Capture the cell that displays the provided text and extract its [x, y] central coordinate. 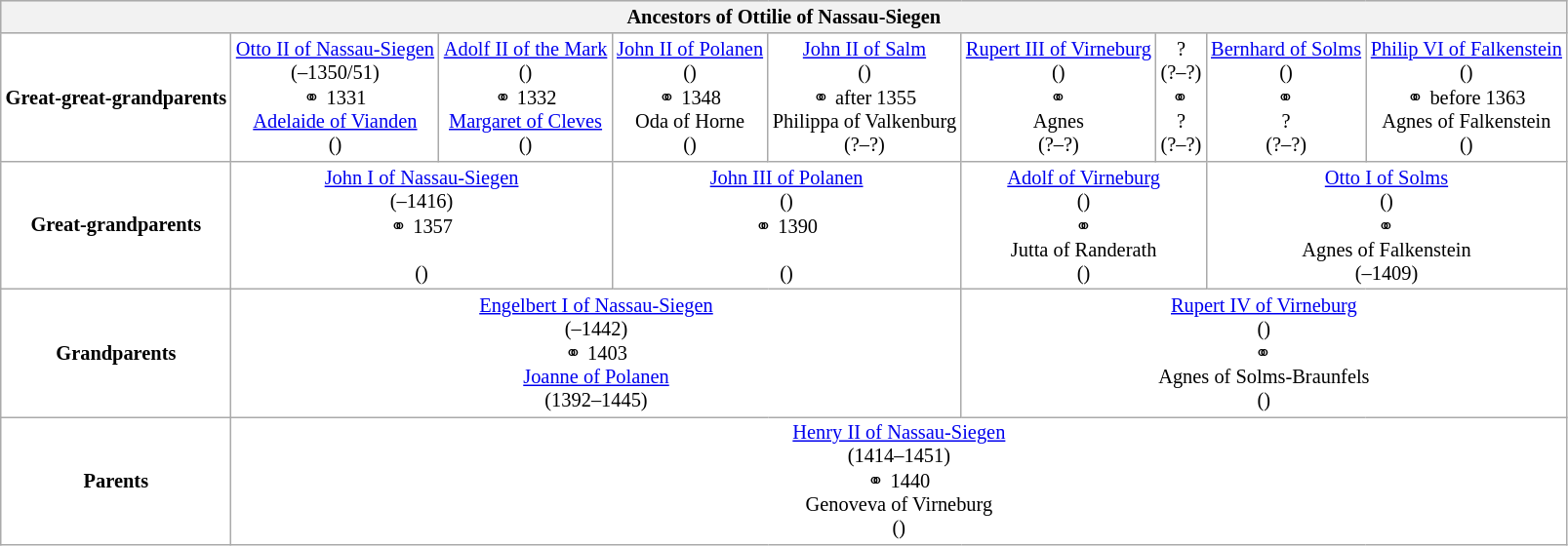
Ancestors of Ottilie of Nassau-Siegen [784, 17]
Otto II of Nassau-Siegen(–1350/51)⚭ 1331Adelaide of Vianden() [336, 97]
Otto I of Solms()⚭Agnes of Falkenstein(–1409) [1387, 224]
Great-great-grandparents [116, 97]
Engelbert I of Nassau-Siegen(–1442)⚭ 1403Joanne of Polanen(1392–1445) [596, 353]
Parents [116, 480]
Rupert III of Virneburg()⚭Agnes(?–?) [1059, 97]
Rupert IV of Virneburg()⚭Agnes of Solms-Braunfels() [1265, 353]
Philip VI of Falkenstein()⚭ before 1363Agnes of Falkenstein() [1467, 97]
John I of Nassau-Siegen(–1416)⚭ 1357() [422, 224]
Grandparents [116, 353]
John II of Polanen()⚭ 1348Oda of Horne() [690, 97]
?(?–?)⚭?(?–?) [1182, 97]
Bernhard of Solms()⚭?(?–?) [1286, 97]
John III of Polanen()⚭ 1390() [786, 224]
John II of Salm()⚭ after 1355Philippa of Valkenburg(?–?) [864, 97]
Great-grandparents [116, 224]
Adolf II of the Mark()⚭ 1332Margaret of Cleves() [525, 97]
Henry II of Nassau-Siegen(1414–1451)⚭ 1440Genoveva of Virneburg() [900, 480]
Adolf of Virneburg()⚭Jutta of Randerath() [1083, 224]
